Return the [X, Y] coordinate for the center point of the cell that contains the specified text.  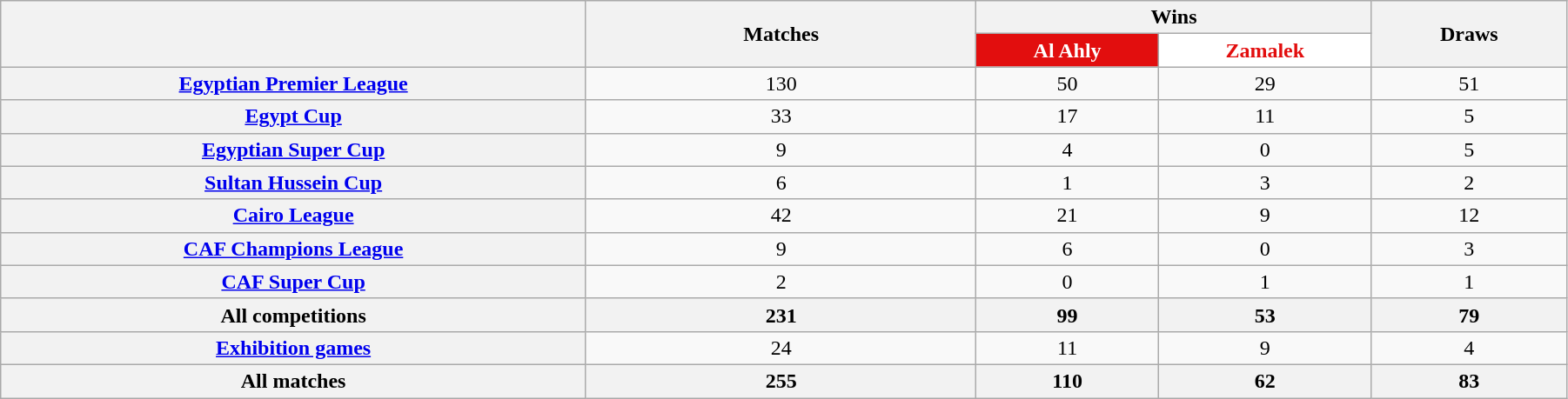
Wins [1174, 17]
21 [1067, 216]
231 [781, 315]
Exhibition games [294, 348]
99 [1067, 315]
110 [1067, 381]
All matches [294, 381]
79 [1469, 315]
83 [1469, 381]
33 [781, 116]
All competitions [294, 315]
12 [1469, 216]
Cairo League [294, 216]
255 [781, 381]
CAF Champions League [294, 249]
50 [1067, 83]
Draws [1469, 34]
Matches [781, 34]
24 [781, 348]
130 [781, 83]
Zamalek [1265, 50]
Egypt Cup [294, 116]
29 [1265, 83]
CAF Super Cup [294, 282]
Sultan Hussein Cup [294, 183]
17 [1067, 116]
Egyptian Super Cup [294, 150]
Egyptian Premier League [294, 83]
Al Ahly [1067, 50]
51 [1469, 83]
62 [1265, 381]
42 [781, 216]
53 [1265, 315]
